Provide the [X, Y] coordinate of the cell's center where the given text is located.  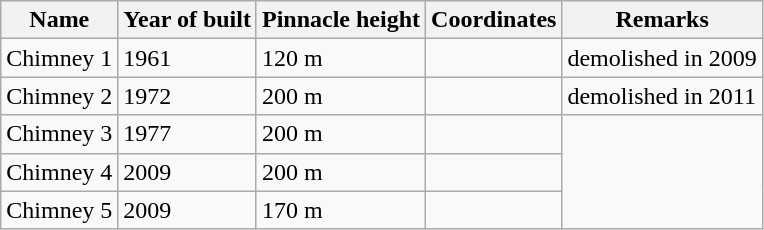
Pinnacle height [340, 20]
Coordinates [494, 20]
Year of built [188, 20]
1977 [188, 134]
Chimney 5 [60, 210]
Remarks [662, 20]
Chimney 1 [60, 58]
1972 [188, 96]
170 m [340, 210]
demolished in 2009 [662, 58]
Chimney 4 [60, 172]
120 m [340, 58]
Name [60, 20]
Chimney 2 [60, 96]
1961 [188, 58]
Chimney 3 [60, 134]
demolished in 2011 [662, 96]
